Detect which cell encompasses the target text, then output its [x, y] center coordinate. 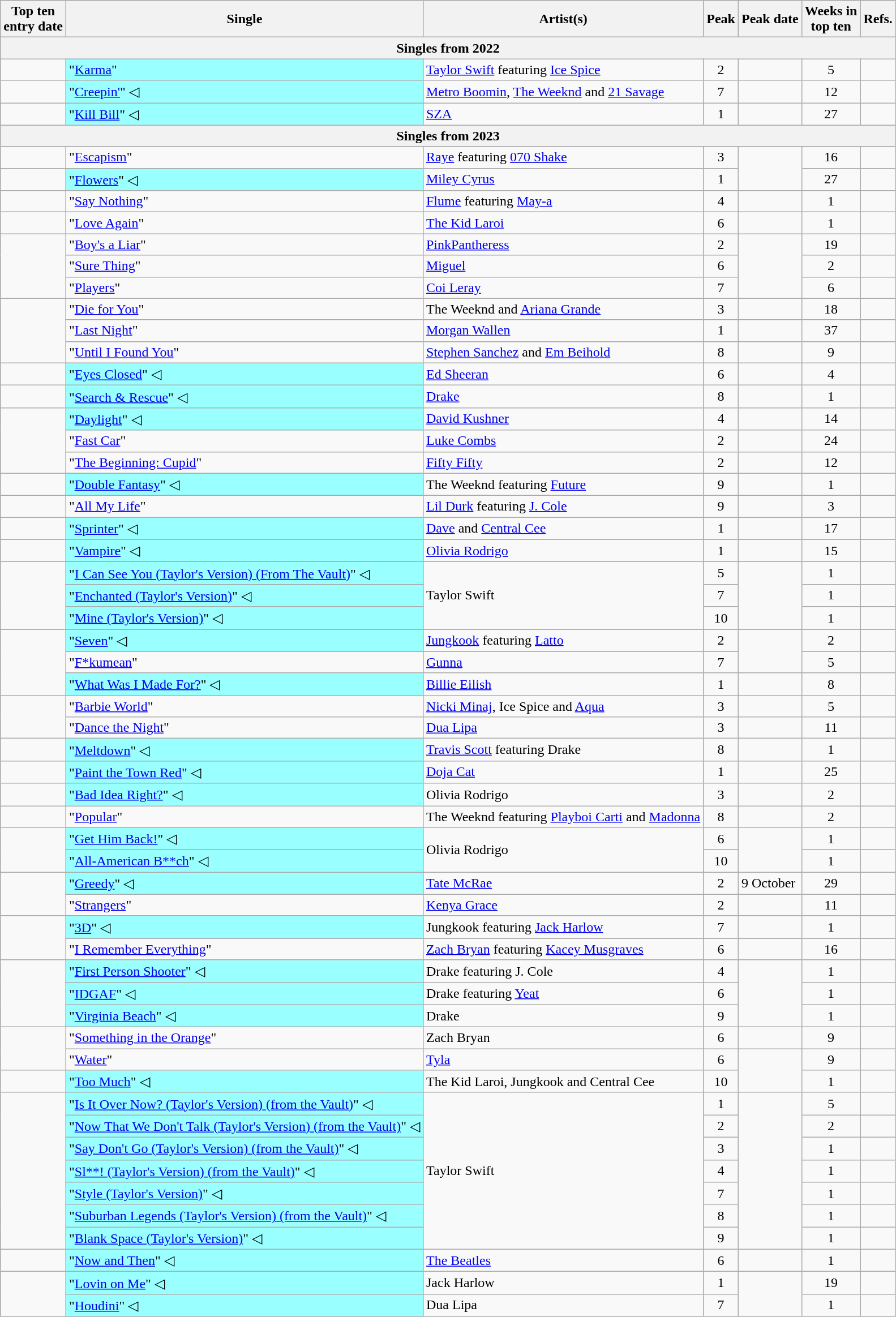
Doja Cat [563, 772]
"Houdini" ◁ [245, 1305]
Luke Combs [563, 441]
Raye featuring 070 Shake [563, 157]
Stephen Sanchez and Em Beihold [563, 352]
"Double Fantasy" ◁ [245, 484]
Fifty Fifty [563, 462]
SZA [563, 114]
Jungkook featuring Latto [563, 641]
The Weeknd and Ariana Grande [563, 309]
"Sl**! (Taylor's Version) (from the Vault)" ◁ [245, 1171]
Morgan Wallen [563, 331]
37 [831, 331]
Metro Boomin, The Weeknd and 21 Savage [563, 92]
Ed Sheeran [563, 374]
"Style (Taylor's Version)" ◁ [245, 1194]
"All-American B**ch" ◁ [245, 861]
"Strangers" [245, 905]
Miley Cyrus [563, 179]
Tyla [563, 1059]
Tate McRae [563, 883]
"Mine (Taylor's Version)" ◁ [245, 618]
Drake featuring J. Cole [563, 971]
The Kid Laroi [563, 223]
Weeks intop ten [831, 19]
Zach Bryan featuring Kacey Musgraves [563, 949]
Coi Leray [563, 288]
"Escapism" [245, 157]
"Paint the Town Red" ◁ [245, 772]
Miguel [563, 266]
David Kushner [563, 419]
Refs. [878, 19]
Singles from 2023 [448, 136]
Billie Eilish [563, 684]
"3D" ◁ [245, 927]
"First Person Shooter" ◁ [245, 971]
"Meltdown" ◁ [245, 750]
"Blank Space (Taylor's Version)" ◁ [245, 1238]
The Kid Laroi, Jungkook and Central Cee [563, 1082]
"Get Him Back!" ◁ [245, 839]
Kenya Grace [563, 905]
"Fast Car" [245, 441]
18 [831, 309]
"Eyes Closed" ◁ [245, 374]
29 [831, 883]
"Vampire" ◁ [245, 551]
PinkPantheress [563, 244]
"Creepin'" ◁ [245, 92]
"Something in the Orange" [245, 1038]
"Love Again" [245, 223]
Peak date [770, 19]
"I Remember Everything" [245, 949]
"Sure Thing" [245, 266]
The Weeknd featuring Future [563, 484]
"Kill Bill" ◁ [245, 114]
"Is It Over Now? (Taylor's Version) (from the Vault)" ◁ [245, 1104]
Jack Harlow [563, 1283]
"Seven" ◁ [245, 641]
14 [831, 419]
9 October [770, 883]
Gunna [563, 662]
"IDGAF" ◁ [245, 994]
"Now and Then" ◁ [245, 1260]
Top tenentry date [33, 19]
"The Beginning: Cupid" [245, 462]
24 [831, 441]
"Now That We Don't Talk (Taylor's Version) (from the Vault)" ◁ [245, 1126]
15 [831, 551]
Dave and Central Cee [563, 529]
"Until I Found You" [245, 352]
Artist(s) [563, 19]
Singles from 2022 [448, 48]
Lil Durk featuring J. Cole [563, 507]
"Virginia Beach" ◁ [245, 1016]
"Say Nothing" [245, 201]
"All My Life" [245, 507]
"I Can See You (Taylor's Version) (From The Vault)" ◁ [245, 573]
"Flowers" ◁ [245, 179]
Drake featuring Yeat [563, 994]
"Sprinter" ◁ [245, 529]
"Players" [245, 288]
"Lovin on Me" ◁ [245, 1283]
"Die for You" [245, 309]
"Bad Idea Right?" ◁ [245, 795]
"Karma" [245, 70]
17 [831, 529]
"Barbie World" [245, 706]
"Say Don't Go (Taylor's Version) (from the Vault)" ◁ [245, 1148]
Jungkook featuring Jack Harlow [563, 927]
"Boy's a Liar" [245, 244]
"What Was I Made For?" ◁ [245, 684]
Travis Scott featuring Drake [563, 750]
"Enchanted (Taylor's Version)" ◁ [245, 595]
Single [245, 19]
"Water" [245, 1059]
"Popular" [245, 817]
"Greedy" ◁ [245, 883]
Nicki Minaj, Ice Spice and Aqua [563, 706]
Peak [721, 19]
"Last Night" [245, 331]
"Daylight" ◁ [245, 419]
"Too Much" ◁ [245, 1082]
Flume featuring May-a [563, 201]
"F*kumean" [245, 662]
"Dance the Night" [245, 728]
"Suburban Legends (Taylor's Version) (from the Vault)" ◁ [245, 1216]
The Beatles [563, 1260]
Taylor Swift featuring Ice Spice [563, 70]
"Search & Rescue" ◁ [245, 397]
25 [831, 772]
Zach Bryan [563, 1038]
The Weeknd featuring Playboi Carti and Madonna [563, 817]
